From the cell containing the given text, extract its center point as (X, Y) coordinate. 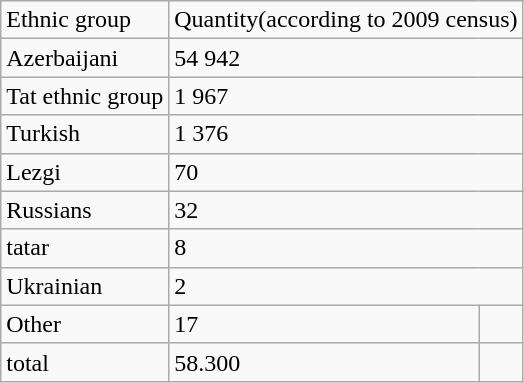
Russians (85, 210)
Lezgi (85, 172)
32 (346, 210)
total (85, 362)
8 (346, 248)
54 942 (346, 58)
Azerbaijani (85, 58)
2 (346, 286)
Quantity(according to 2009 census) (346, 20)
1 967 (346, 96)
Other (85, 324)
58.300 (324, 362)
Ethnic group (85, 20)
70 (346, 172)
tatar (85, 248)
1 376 (346, 134)
Ukrainian (85, 286)
Turkish (85, 134)
Tat ethnic group (85, 96)
17 (324, 324)
